Scan for the cell matching the given text and deliver its [x, y] coordinate at center. 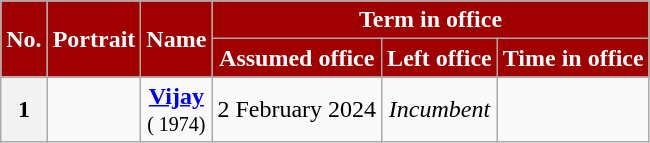
Left office [440, 58]
Vijay( 1974) [176, 110]
1 [24, 110]
Portrait [94, 39]
Incumbent [440, 110]
Name [176, 39]
Assumed office [297, 58]
Term in office [430, 20]
2 February 2024 [297, 110]
No. [24, 39]
Time in office [573, 58]
